From the cell containing the given text, extract its center point as (X, Y) coordinate. 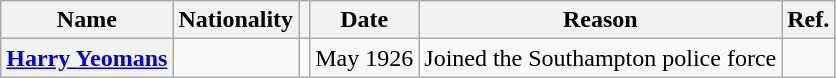
Joined the Southampton police force (600, 58)
Reason (600, 20)
Date (364, 20)
Name (87, 20)
Harry Yeomans (87, 58)
Nationality (236, 20)
May 1926 (364, 58)
Ref. (808, 20)
